For the text-containing cell, return its midpoint in [x, y] coordinate format. 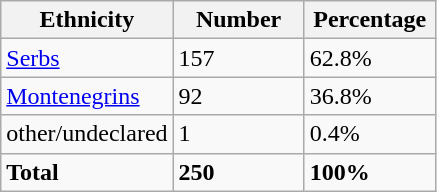
Percentage [370, 20]
62.8% [370, 58]
Montenegrins [87, 96]
other/undeclared [87, 134]
157 [238, 58]
1 [238, 134]
Number [238, 20]
100% [370, 172]
0.4% [370, 134]
92 [238, 96]
36.8% [370, 96]
Serbs [87, 58]
Ethnicity [87, 20]
250 [238, 172]
Total [87, 172]
